Identify which cell holds the provided text, then report its (X, Y) central coordinate. 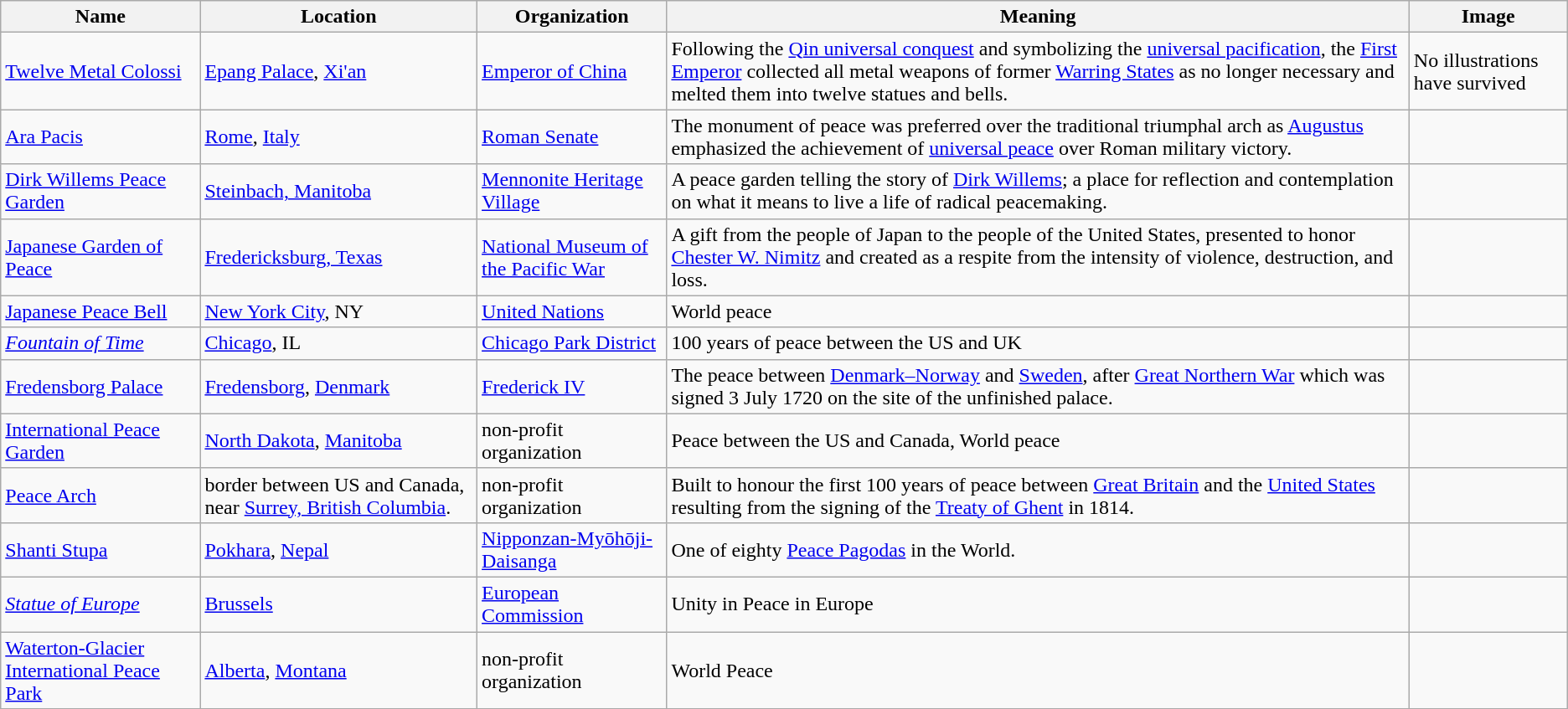
Fredensborg Palace (101, 387)
Steinbach, Manitoba (338, 191)
Fredericksburg, Texas (338, 257)
Meaning (1038, 17)
Statue of Europe (101, 604)
National Museum of the Pacific War (572, 257)
Image (1488, 17)
100 years of peace between the US and UK (1038, 343)
World Peace (1038, 670)
Peace between the US and Canada, World peace (1038, 440)
Japanese Garden of Peace (101, 257)
The peace between Denmark–Norway and Sweden, after Great Northern War which was signed 3 July 1720 on the site of the unfinished palace. (1038, 387)
Pokhara, Nepal (338, 549)
Nipponzan-Myōhōji-Daisanga (572, 549)
Brussels (338, 604)
United Nations (572, 311)
Frederick IV (572, 387)
Rome, Italy (338, 137)
Emperor of China (572, 71)
border between US and Canada, near Surrey, British Columbia. (338, 496)
One of eighty Peace Pagodas in the World. (1038, 549)
Waterton-Glacier International Peace Park (101, 670)
No illustrations have survived (1488, 71)
Name (101, 17)
Roman Senate (572, 137)
Peace Arch (101, 496)
Built to honour the first 100 years of peace between Great Britain and the United States resulting from the signing of the Treaty of Ghent in 1814. (1038, 496)
Unity in Peace in Europe (1038, 604)
A peace garden telling the story of Dirk Willems; a place for reflection and contemplation on what it means to live a life of radical peacemaking. (1038, 191)
Mennonite Heritage Village (572, 191)
International Peace Garden (101, 440)
New York City, NY (338, 311)
Organization (572, 17)
Fountain of Time (101, 343)
Alberta, Montana (338, 670)
Chicago, IL (338, 343)
Ara Pacis (101, 137)
Location (338, 17)
Twelve Metal Colossi (101, 71)
Epang Palace, Xi'an (338, 71)
Shanti Stupa (101, 549)
Dirk Willems Peace Garden (101, 191)
Chicago Park District (572, 343)
Japanese Peace Bell (101, 311)
North Dakota, Manitoba (338, 440)
Fredensborg, Denmark (338, 387)
European Commission (572, 604)
World peace (1038, 311)
